Determine the (X, Y) coordinate at the center of the cell enclosing the given text.  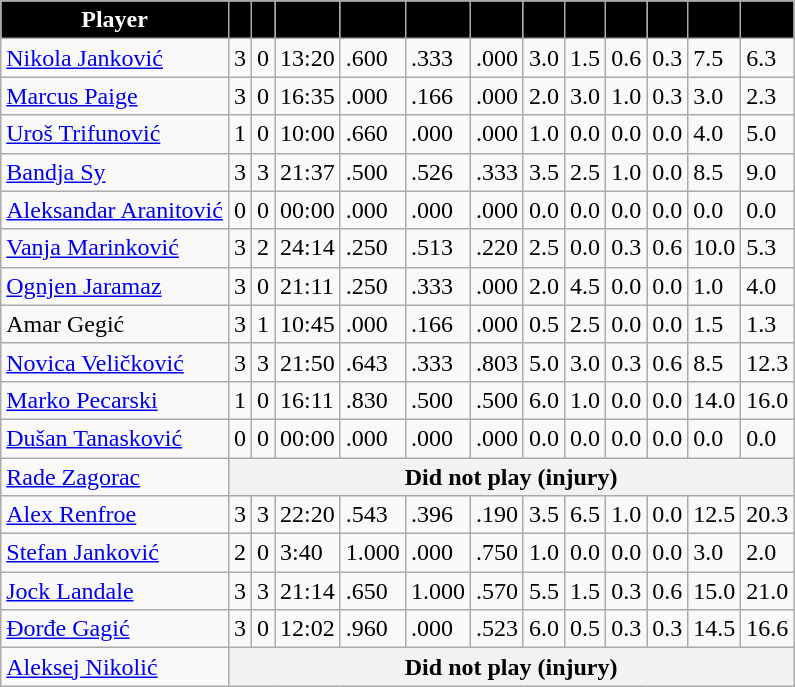
12:02 (308, 629)
.523 (496, 629)
7.5 (714, 58)
Nikola Janković (115, 58)
Aleksandar Aranitović (115, 210)
5.3 (768, 248)
21.0 (768, 591)
5.5 (544, 591)
15.0 (714, 591)
12.3 (768, 362)
Stefan Janković (115, 553)
16:35 (308, 96)
22:20 (308, 515)
9.0 (768, 172)
13:20 (308, 58)
6.3 (768, 58)
14.5 (714, 629)
6.5 (586, 515)
21:50 (308, 362)
.960 (372, 629)
Amar Gegić (115, 324)
.803 (496, 362)
.643 (372, 362)
21:14 (308, 591)
Marcus Paige (115, 96)
Aleksej Nikolić (115, 667)
.830 (372, 400)
21:11 (308, 286)
Đorđe Gagić (115, 629)
.650 (372, 591)
Rade Zagorac (115, 477)
21:37 (308, 172)
.190 (496, 515)
14.0 (714, 400)
2.3 (768, 96)
.570 (496, 591)
.526 (438, 172)
Dušan Tanasković (115, 438)
Vanja Marinković (115, 248)
Novica Veličković (115, 362)
Jock Landale (115, 591)
16.6 (768, 629)
10.0 (714, 248)
10:00 (308, 134)
3:40 (308, 553)
Marko Pecarski (115, 400)
10:45 (308, 324)
12.5 (714, 515)
.660 (372, 134)
.750 (496, 553)
.600 (372, 58)
Bandja Sy (115, 172)
16:11 (308, 400)
Player (115, 20)
Alex Renfroe (115, 515)
.220 (496, 248)
1.3 (768, 324)
24:14 (308, 248)
16.0 (768, 400)
Ognjen Jaramaz (115, 286)
.396 (438, 515)
Uroš Trifunović (115, 134)
.543 (372, 515)
.513 (438, 248)
4.5 (586, 286)
20.3 (768, 515)
